Find where the given text appears and provide that cell's center as (X, Y) coordinate. 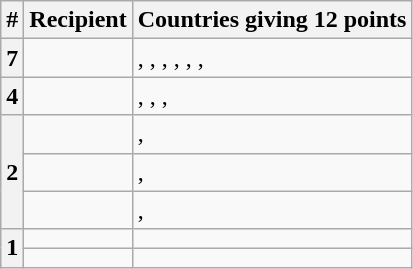
1 (12, 248)
4 (12, 96)
# (12, 20)
, , , (272, 96)
Recipient (78, 20)
, , , , , , (272, 58)
7 (12, 58)
2 (12, 172)
Countries giving 12 points (272, 20)
